Capture the cell that displays the provided text and extract its (x, y) central coordinate. 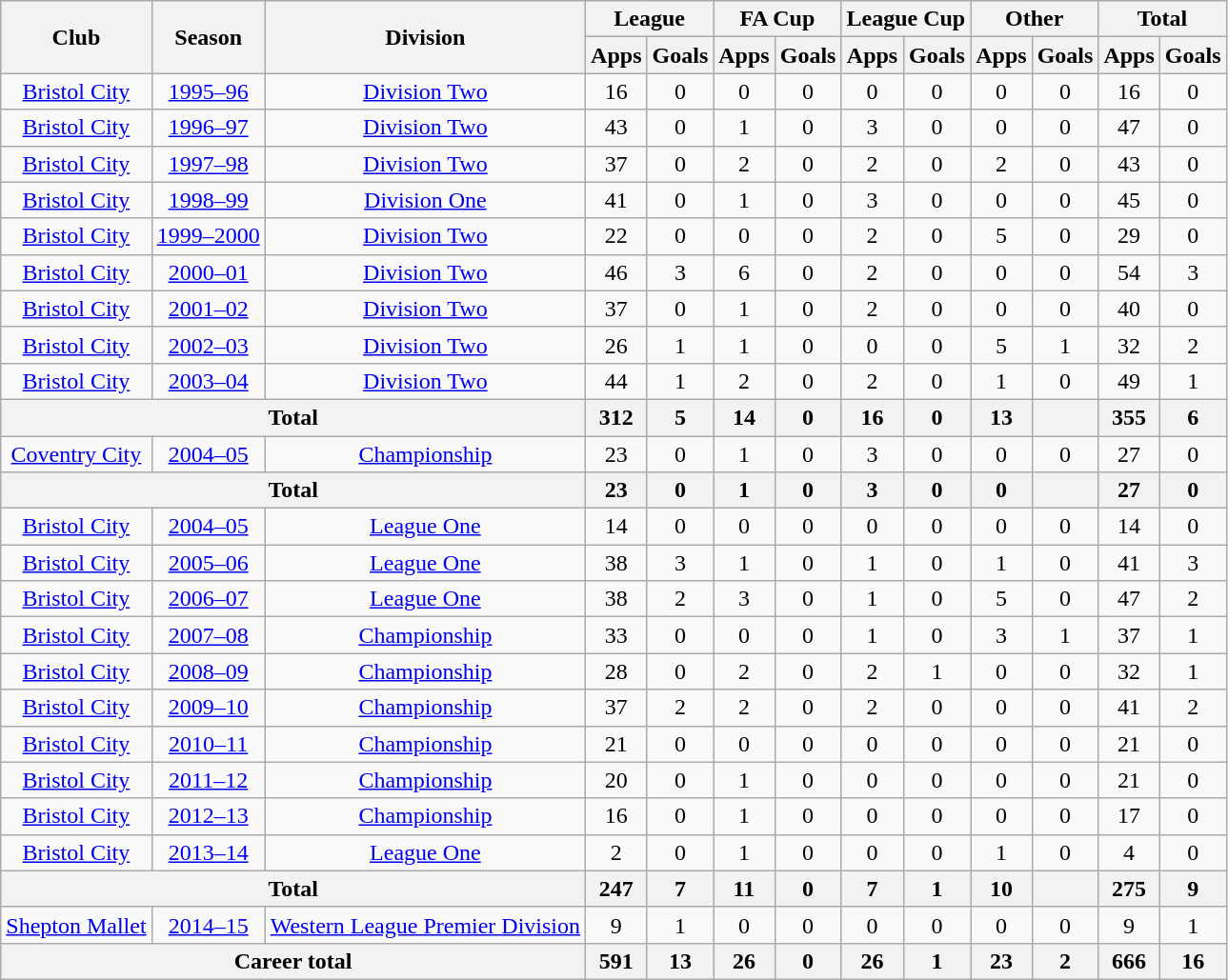
17 (1129, 816)
591 (616, 961)
2012–13 (208, 816)
28 (616, 671)
2010–11 (208, 744)
Season (208, 37)
Western League Premier Division (425, 925)
2003–04 (208, 381)
Club (76, 37)
2002–03 (208, 345)
2001–02 (208, 309)
29 (1129, 236)
2007–08 (208, 635)
666 (1129, 961)
22 (616, 236)
312 (616, 417)
League Cup (906, 19)
Shepton Mallet (76, 925)
Division One (425, 200)
Coventry City (76, 454)
2014–15 (208, 925)
54 (1129, 272)
Other (1035, 19)
45 (1129, 200)
1995–96 (208, 91)
44 (616, 381)
2008–09 (208, 671)
Division (425, 37)
Career total (293, 961)
355 (1129, 417)
2006–07 (208, 599)
League (650, 19)
1998–99 (208, 200)
40 (1129, 309)
10 (1001, 889)
2013–14 (208, 852)
247 (616, 889)
49 (1129, 381)
2000–01 (208, 272)
20 (616, 780)
2009–10 (208, 708)
11 (744, 889)
46 (616, 272)
33 (616, 635)
2011–12 (208, 780)
275 (1129, 889)
1997–98 (208, 164)
FA Cup (777, 19)
2005–06 (208, 563)
1996–97 (208, 128)
4 (1129, 852)
1999–2000 (208, 236)
